Find where the given text appears and provide that cell's center as [X, Y] coordinate. 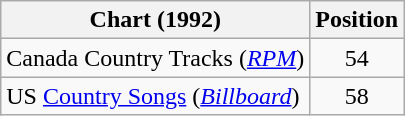
Position [357, 20]
Canada Country Tracks (RPM) [156, 58]
54 [357, 58]
Chart (1992) [156, 20]
US Country Songs (Billboard) [156, 96]
58 [357, 96]
